Pinpoint the cell where the given text exists, returning its [x, y] midpoint coordinate. 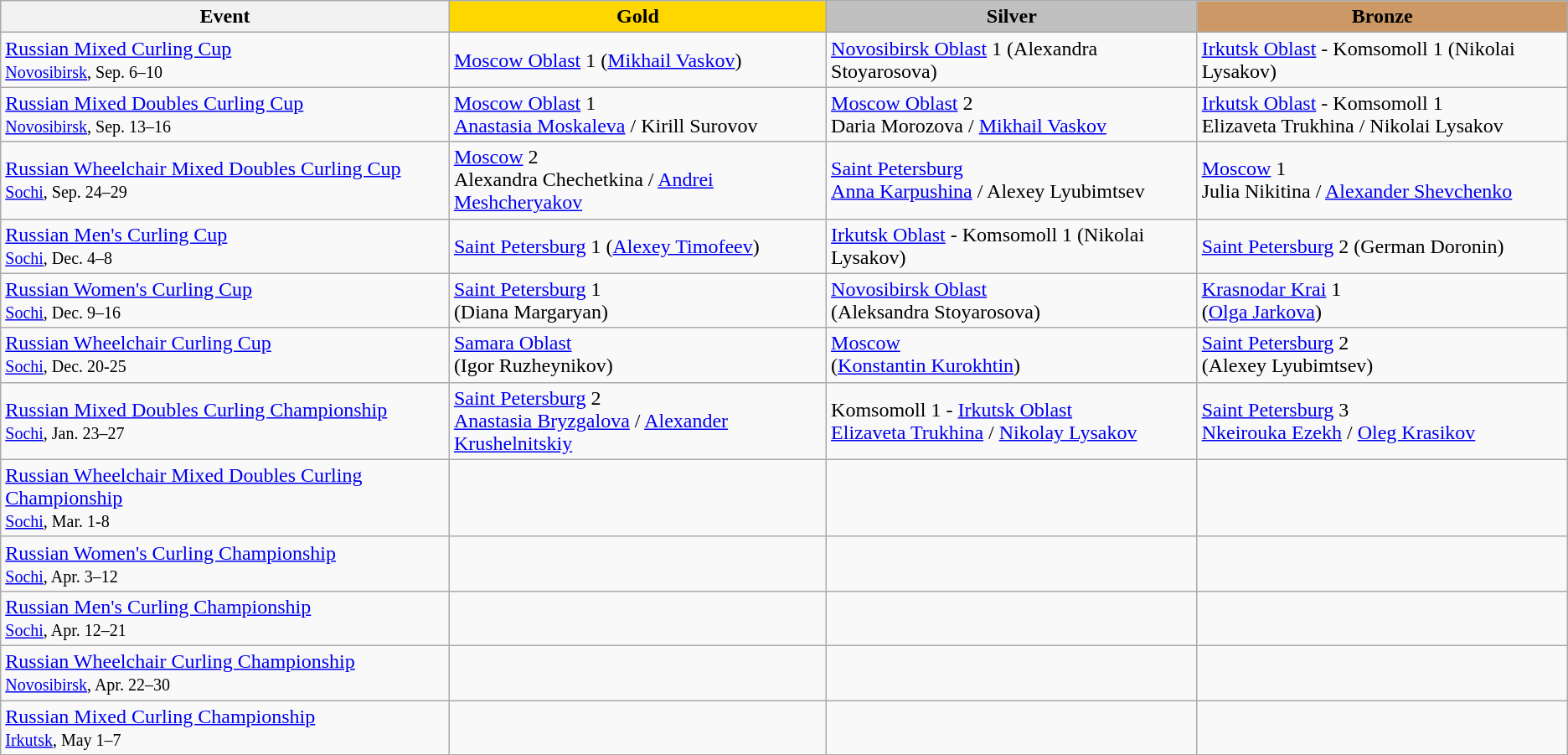
Russian Wheelchair Mixed Doubles Curling Cup Sochi, Sep. 24–29 [225, 180]
Moscow Oblast 1 (Mikhail Vaskov) [637, 60]
Gold [637, 17]
Russian Wheelchair Curling Cup Sochi, Dec. 20-25 [225, 355]
Saint Petersburg 2 (German Doronin) [1382, 246]
Saint PetersburgAnna Karpushina / Alexey Lyubimtsev [1012, 180]
Moscow 1Julia Nikitina / Alexander Shevchenko [1382, 180]
Novosibirsk Oblast(Aleksandra Stoyarosova) [1012, 300]
Moscow Oblast 1Anastasia Moskaleva / Kirill Surovov [637, 114]
Komsomoll 1 - Irkutsk OblastElizaveta Trukhina / Nikolay Lysakov [1012, 421]
Saint Petersburg 2(Alexey Lyubimtsev) [1382, 355]
Moscow(Konstantin Kurokhtin) [1012, 355]
Saint Petersburg 3Nkeirouka Ezekh / Oleg Krasikov [1382, 421]
Russian Women's Curling Cup Sochi, Dec. 9–16 [225, 300]
Moscow Oblast 2Daria Morozova / Mikhail Vaskov [1012, 114]
Russian Men's Curling Championship Sochi, Apr. 12–21 [225, 618]
Saint Petersburg 1 (Alexey Timofeev) [637, 246]
Krasnodar Krai 1(Olga Jarkova) [1382, 300]
Silver [1012, 17]
Saint Petersburg 2Anastasia Bryzgalova / Alexander Krushelnitskiy [637, 421]
Russian Women's Curling Championship Sochi, Apr. 3–12 [225, 563]
Saint Petersburg 1(Diana Margaryan) [637, 300]
Russian Mixed Doubles Curling Cup Novosibirsk, Sep. 13–16 [225, 114]
Russian Mixed Curling Cup Novosibirsk, Sep. 6–10 [225, 60]
Russian Wheelchair Mixed Doubles Curling Championship Sochi, Mar. 1-8 [225, 498]
Moscow 2Alexandra Chechetkina / Andrei Meshcheryakov [637, 180]
Irkutsk Oblast - Komsomoll 1Elizaveta Trukhina / Nikolai Lysakov [1382, 114]
Novosibirsk Oblast 1 (Alexandra Stoyarosova) [1012, 60]
Event [225, 17]
Russian Mixed Curling Championship Irkutsk, May 1–7 [225, 727]
Bronze [1382, 17]
Russian Mixed Doubles Curling Championship Sochi, Jan. 23–27 [225, 421]
Samara Oblast(Igor Ruzheynikov) [637, 355]
Russian Men's Curling Cup Sochi, Dec. 4–8 [225, 246]
Russian Wheelchair Curling Championship Novosibirsk, Apr. 22–30 [225, 672]
